Capture the cell that displays the provided text and extract its (X, Y) central coordinate. 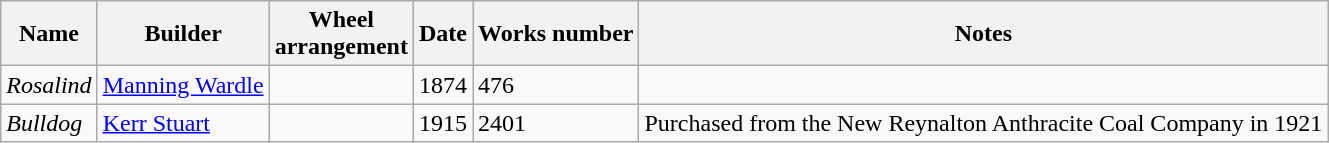
1915 (442, 123)
Name (49, 34)
476 (556, 85)
2401 (556, 123)
Purchased from the New Reynalton Anthracite Coal Company in 1921 (984, 123)
Wheelarrangement (341, 34)
1874 (442, 85)
Manning Wardle (183, 85)
Builder (183, 34)
Date (442, 34)
Kerr Stuart (183, 123)
Bulldog (49, 123)
Rosalind (49, 85)
Works number (556, 34)
Notes (984, 34)
